Return the (x, y) coordinate for the center point of the cell that contains the specified text.  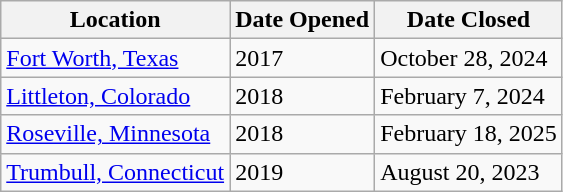
August 20, 2023 (469, 172)
October 28, 2024 (469, 58)
Date Opened (302, 20)
Littleton, Colorado (116, 96)
February 7, 2024 (469, 96)
February 18, 2025 (469, 134)
Roseville, Minnesota (116, 134)
2017 (302, 58)
Trumbull, Connecticut (116, 172)
Date Closed (469, 20)
Fort Worth, Texas (116, 58)
2019 (302, 172)
Location (116, 20)
